Capture the cell that displays the provided text and extract its (X, Y) central coordinate. 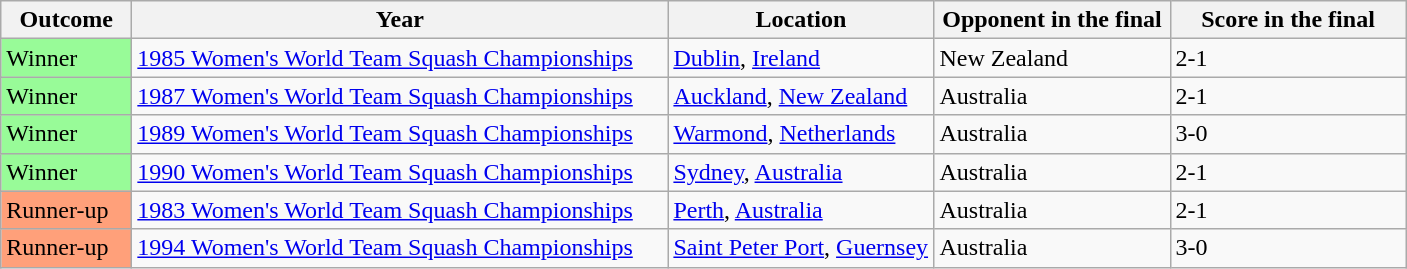
Auckland, New Zealand (801, 96)
Saint Peter Port, Guernsey (801, 248)
1994 Women's World Team Squash Championships (400, 248)
1987 Women's World Team Squash Championships (400, 96)
1985 Women's World Team Squash Championships (400, 58)
New Zealand (1052, 58)
Outcome (66, 20)
Year (400, 20)
Score in the final (1288, 20)
Opponent in the final (1052, 20)
1989 Women's World Team Squash Championships (400, 134)
Warmond, Netherlands (801, 134)
Location (801, 20)
Dublin, Ireland (801, 58)
Sydney, Australia (801, 172)
1990 Women's World Team Squash Championships (400, 172)
Perth, Australia (801, 210)
1983 Women's World Team Squash Championships (400, 210)
